Locate the cell with the specified text and output its [X, Y] center coordinate. 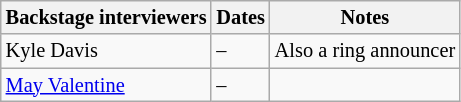
Kyle Davis [106, 51]
Also a ring announcer [365, 51]
Notes [365, 17]
Dates [240, 17]
May Valentine [106, 85]
Backstage interviewers [106, 17]
